Locate the cell with the specified text and output its [x, y] center coordinate. 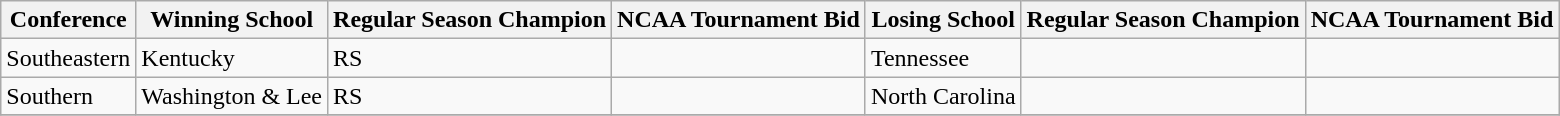
Southern [68, 96]
Conference [68, 20]
Washington & Lee [232, 96]
Losing School [943, 20]
Winning School [232, 20]
Southeastern [68, 58]
Kentucky [232, 58]
North Carolina [943, 96]
Tennessee [943, 58]
